Identify which cell holds the provided text, then report its [X, Y] central coordinate. 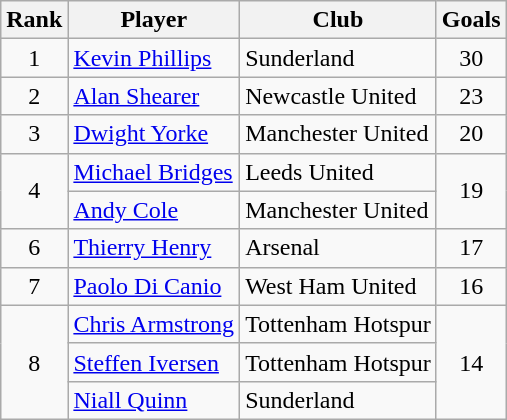
3 [34, 134]
17 [471, 248]
19 [471, 191]
16 [471, 286]
2 [34, 96]
Thierry Henry [154, 248]
West Ham United [338, 286]
Kevin Phillips [154, 58]
20 [471, 134]
Rank [34, 20]
14 [471, 362]
Club [338, 20]
Chris Armstrong [154, 324]
Alan Shearer [154, 96]
Newcastle United [338, 96]
7 [34, 286]
Player [154, 20]
Niall Quinn [154, 400]
8 [34, 362]
Arsenal [338, 248]
23 [471, 96]
Andy Cole [154, 210]
30 [471, 58]
Paolo Di Canio [154, 286]
6 [34, 248]
Steffen Iversen [154, 362]
Michael Bridges [154, 172]
Leeds United [338, 172]
4 [34, 191]
Goals [471, 20]
1 [34, 58]
Dwight Yorke [154, 134]
